Output the (X, Y) coordinate of the center of the cell containing the given text.  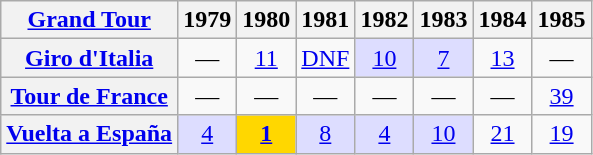
7 (444, 58)
11 (266, 58)
1979 (208, 20)
1984 (502, 20)
1985 (562, 20)
8 (326, 134)
Tour de France (90, 96)
1 (266, 134)
Giro d'Italia (90, 58)
Vuelta a España (90, 134)
DNF (326, 58)
19 (562, 134)
1983 (444, 20)
13 (502, 58)
21 (502, 134)
1980 (266, 20)
39 (562, 96)
Grand Tour (90, 20)
1982 (384, 20)
1981 (326, 20)
